Capture the cell that displays the provided text and extract its [X, Y] central coordinate. 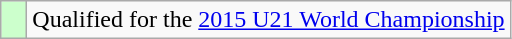
Qualified for the 2015 U21 World Championship [268, 20]
